Pinpoint the cell where the given text exists, returning its (x, y) midpoint coordinate. 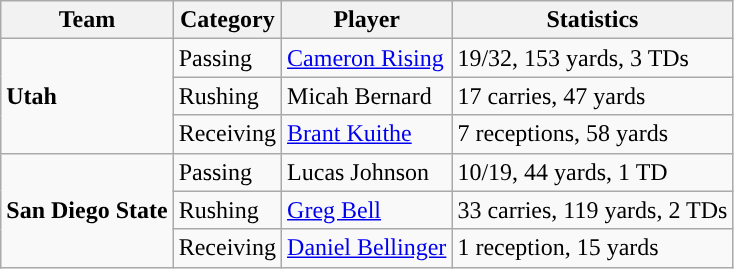
Category (227, 20)
33 carries, 119 yards, 2 TDs (592, 210)
Statistics (592, 20)
10/19, 44 yards, 1 TD (592, 172)
Lucas Johnson (367, 172)
Team (87, 20)
17 carries, 47 yards (592, 96)
7 receptions, 58 yards (592, 134)
Greg Bell (367, 210)
San Diego State (87, 210)
Player (367, 20)
Daniel Bellinger (367, 248)
Micah Bernard (367, 96)
1 reception, 15 yards (592, 248)
Cameron Rising (367, 58)
19/32, 153 yards, 3 TDs (592, 58)
Utah (87, 96)
Brant Kuithe (367, 134)
